Find where the given text appears and provide that cell's center as (x, y) coordinate. 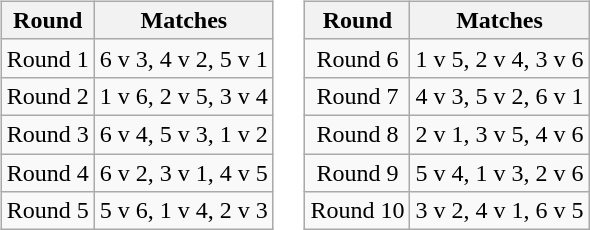
Round 2 (48, 96)
5 v 4, 1 v 3, 2 v 6 (500, 173)
6 v 3, 4 v 2, 5 v 1 (184, 58)
4 v 3, 5 v 2, 6 v 1 (500, 96)
2 v 1, 3 v 5, 4 v 6 (500, 134)
Round 7 (358, 96)
Round 1 (48, 58)
3 v 2, 4 v 1, 6 v 5 (500, 211)
Round 6 (358, 58)
Round 9 (358, 173)
Round 10 (358, 211)
6 v 2, 3 v 1, 4 v 5 (184, 173)
1 v 5, 2 v 4, 3 v 6 (500, 58)
6 v 4, 5 v 3, 1 v 2 (184, 134)
5 v 6, 1 v 4, 2 v 3 (184, 211)
Round 4 (48, 173)
1 v 6, 2 v 5, 3 v 4 (184, 96)
Round 3 (48, 134)
Round 5 (48, 211)
Round 8 (358, 134)
